Return [X, Y] of the center of cell containing provided text 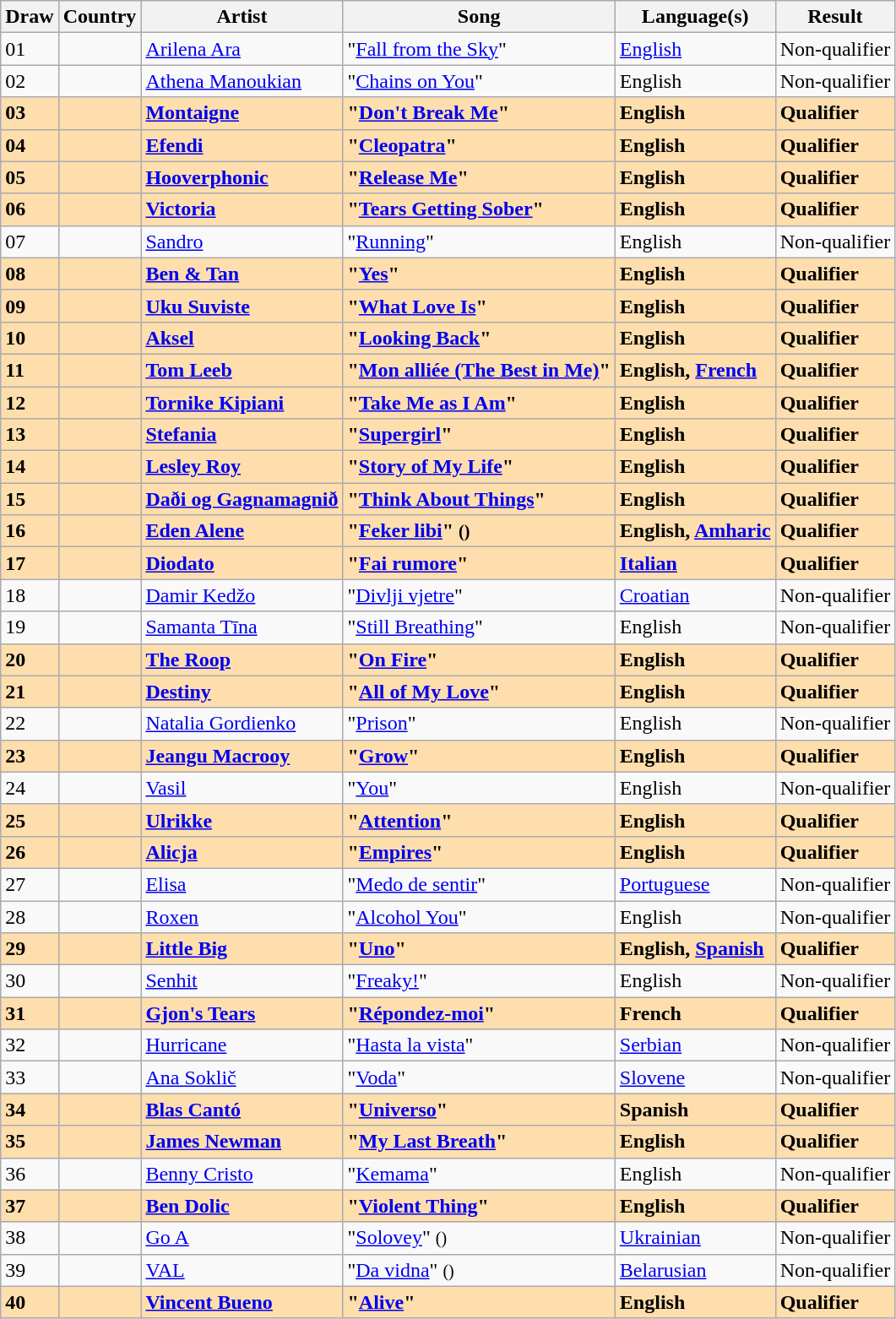
"Running" [479, 242]
"Feker libi" () [479, 531]
28 [30, 916]
"You" [479, 788]
33 [30, 1077]
09 [30, 306]
Draw [30, 17]
Elisa [242, 884]
"Empires" [479, 852]
"Looking Back" [479, 338]
"On Fire" [479, 659]
English, French [695, 370]
"Attention" [479, 820]
English, Spanish [695, 949]
"Mon alliée (The Best in Me)" [479, 370]
39 [30, 1270]
Vasil [242, 788]
Athena Manoukian [242, 81]
10 [30, 338]
32 [30, 1045]
20 [30, 659]
27 [30, 884]
Serbian [695, 1045]
Aksel [242, 338]
"Da vidna" () [479, 1270]
Uku Suviste [242, 306]
Song [479, 17]
"Think About Things" [479, 499]
Spanish [695, 1110]
"Yes" [479, 274]
19 [30, 627]
Samanta Tīna [242, 627]
"Cleopatra" [479, 145]
Damir Kedžo [242, 595]
"Supergirl" [479, 435]
"What Love Is" [479, 306]
04 [30, 145]
Blas Cantó [242, 1110]
26 [30, 852]
Tornike Kipiani [242, 403]
15 [30, 499]
03 [30, 113]
Stefania [242, 435]
VAL [242, 1270]
"Chains on You" [479, 81]
Little Big [242, 949]
Hooverphonic [242, 177]
05 [30, 177]
Ben & Tan [242, 274]
17 [30, 563]
24 [30, 788]
22 [30, 724]
"Prison" [479, 724]
14 [30, 467]
"Still Breathing" [479, 627]
Daði og Gagnamagnið [242, 499]
Ulrikke [242, 820]
Artist [242, 17]
Belarusian [695, 1270]
30 [30, 981]
40 [30, 1302]
11 [30, 370]
31 [30, 1013]
The Roop [242, 659]
Result [835, 17]
Senhit [242, 981]
"Tears Getting Sober" [479, 209]
Vincent Bueno [242, 1302]
"My Last Breath" [479, 1142]
Ana Soklič [242, 1077]
Arilena Ara [242, 49]
"Freaky!" [479, 981]
18 [30, 595]
Gjon's Tears [242, 1013]
Country [100, 17]
Ben Dolic [242, 1206]
Portuguese [695, 884]
38 [30, 1238]
Tom Leeb [242, 370]
08 [30, 274]
Diodato [242, 563]
Destiny [242, 692]
Jeangu Macrooy [242, 756]
"Uno" [479, 949]
"Violent Thing" [479, 1206]
Slovene [695, 1077]
25 [30, 820]
Efendi [242, 145]
Alicja [242, 852]
"Universo" [479, 1110]
21 [30, 692]
13 [30, 435]
Roxen [242, 916]
Eden Alene [242, 531]
29 [30, 949]
"Alive" [479, 1302]
12 [30, 403]
"Grow" [479, 756]
"Fai rumore" [479, 563]
Hurricane [242, 1045]
37 [30, 1206]
"Release Me" [479, 177]
Croatian [695, 595]
07 [30, 242]
02 [30, 81]
"Take Me as I Am" [479, 403]
"Solovey" () [479, 1238]
"All of My Love" [479, 692]
Lesley Roy [242, 467]
36 [30, 1174]
"Répondez-moi" [479, 1013]
Ukrainian [695, 1238]
01 [30, 49]
"Alcohol You" [479, 916]
Benny Cristo [242, 1174]
35 [30, 1142]
06 [30, 209]
Victoria [242, 209]
"Voda" [479, 1077]
"Kemama" [479, 1174]
"Medo de sentir" [479, 884]
16 [30, 531]
"Hasta la vista" [479, 1045]
Go A [242, 1238]
French [695, 1013]
"Divlji vjetre" [479, 595]
"Story of My Life" [479, 467]
Montaigne [242, 113]
Italian [695, 563]
Sandro [242, 242]
"Fall from the Sky" [479, 49]
English, Amharic [695, 531]
23 [30, 756]
James Newman [242, 1142]
Language(s) [695, 17]
"Don't Break Me" [479, 113]
34 [30, 1110]
Natalia Gordienko [242, 724]
